Return [x, y] of the center of cell containing provided text 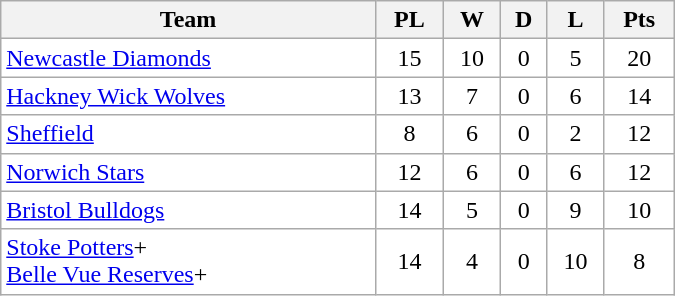
L [576, 20]
2 [576, 134]
W [472, 20]
9 [576, 210]
4 [472, 262]
Sheffield [188, 134]
Team [188, 20]
Stoke Potters+ Belle Vue Reserves+ [188, 262]
7 [472, 96]
PL [409, 20]
Pts [639, 20]
13 [409, 96]
15 [409, 58]
Hackney Wick Wolves [188, 96]
20 [639, 58]
Norwich Stars [188, 172]
Bristol Bulldogs [188, 210]
D [524, 20]
Newcastle Diamonds [188, 58]
